Return the [X, Y] coordinate for the center point of the cell that contains the specified text.  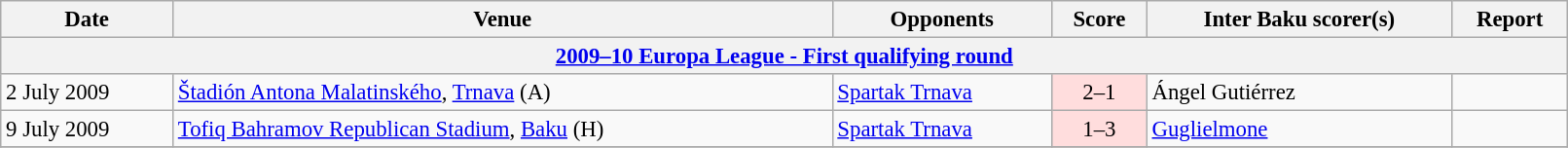
Venue [503, 19]
2 July 2009 [88, 92]
Guglielmone [1298, 129]
Štadión Antona Malatinského, Trnava (A) [503, 92]
1–3 [1100, 129]
Inter Baku scorer(s) [1298, 19]
Report [1509, 19]
Tofiq Bahramov Republican Stadium, Baku (H) [503, 129]
9 July 2009 [88, 129]
Score [1100, 19]
Ángel Gutiérrez [1298, 92]
2–1 [1100, 92]
Date [88, 19]
2009–10 Europa League - First qualifying round [784, 56]
Opponents [942, 19]
